Return the [x, y] coordinate for the center point of the cell that contains the specified text.  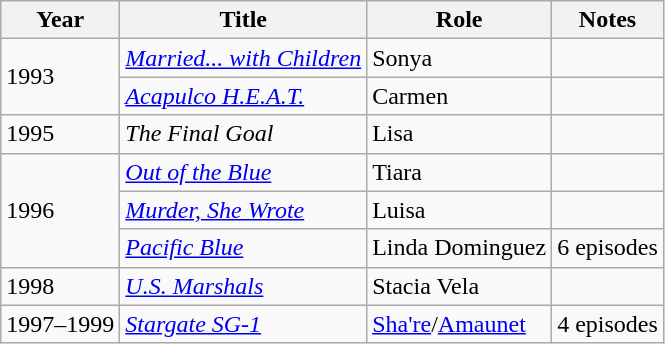
6 episodes [608, 248]
Title [244, 20]
1997–1999 [60, 324]
Murder, She Wrote [244, 210]
1996 [60, 210]
Out of the Blue [244, 172]
Linda Dominguez [460, 248]
Lisa [460, 134]
1995 [60, 134]
The Final Goal [244, 134]
Luisa [460, 210]
Stargate SG-1 [244, 324]
U.S. Marshals [244, 286]
Notes [608, 20]
Pacific Blue [244, 248]
Married... with Children [244, 58]
Acapulco H.E.A.T. [244, 96]
4 episodes [608, 324]
Carmen [460, 96]
Sha're/Amaunet [460, 324]
1998 [60, 286]
Year [60, 20]
Stacia Vela [460, 286]
Tiara [460, 172]
Role [460, 20]
Sonya [460, 58]
1993 [60, 77]
